Extract the (X, Y) coordinate from the center of the cell holding the provided text.  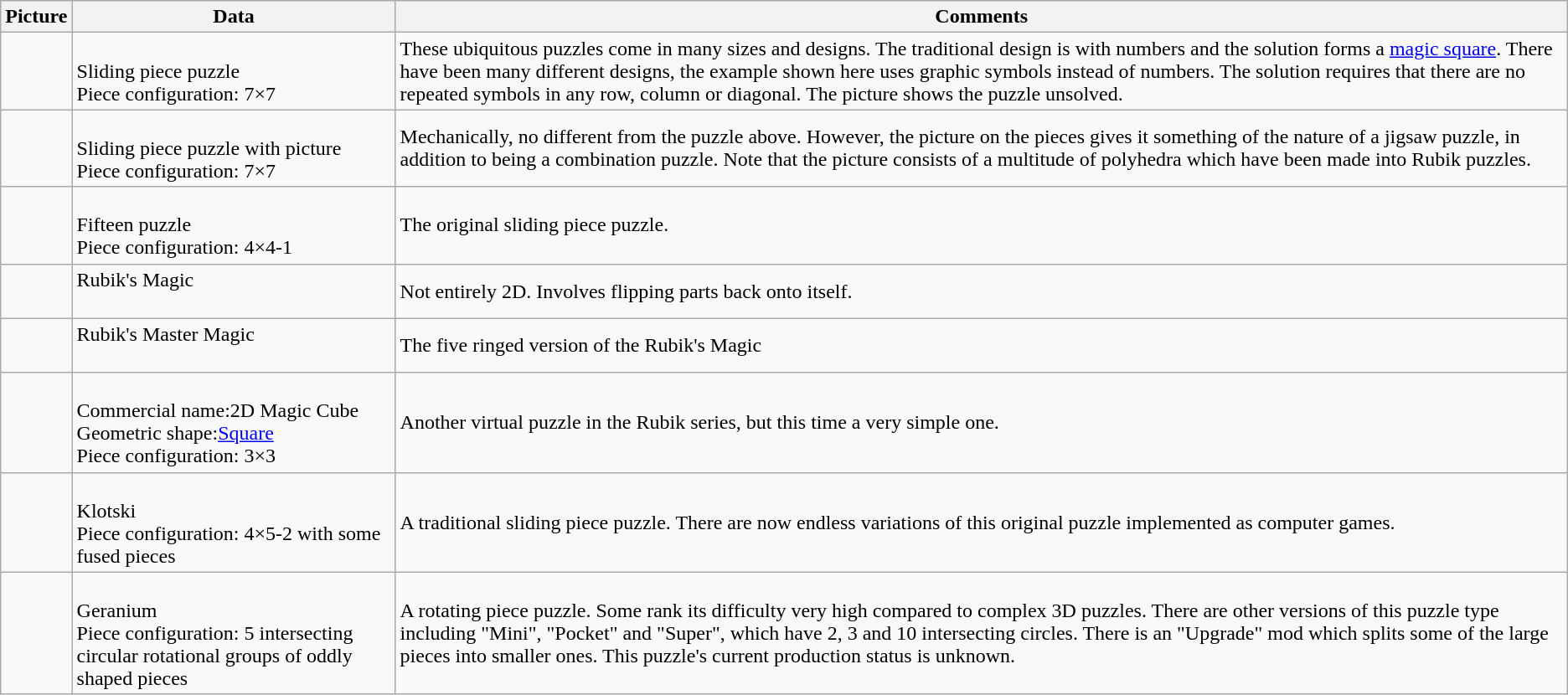
Sliding piece puzzle Piece configuration: 7×7 (234, 71)
Commercial name:2D Magic Cube Geometric shape:Square Piece configuration: 3×3 (234, 422)
A traditional sliding piece puzzle. There are now endless variations of this original puzzle implemented as computer games. (982, 523)
Geranium Piece configuration: 5 intersecting circular rotational groups of oddly shaped pieces (234, 633)
Another virtual puzzle in the Rubik series, but this time a very simple one. (982, 422)
Rubik's Magic (234, 291)
Rubik's Master Magic (234, 345)
The five ringed version of the Rubik's Magic (982, 345)
Comments (982, 17)
Not entirely 2D. Involves flipping parts back onto itself. (982, 291)
Sliding piece puzzle with picture Piece configuration: 7×7 (234, 148)
Fifteen puzzle Piece configuration: 4×4-1 (234, 225)
The original sliding piece puzzle. (982, 225)
Data (234, 17)
Klotski Piece configuration: 4×5-2 with some fused pieces (234, 523)
Picture (37, 17)
